Capture the cell that displays the provided text and extract its (X, Y) central coordinate. 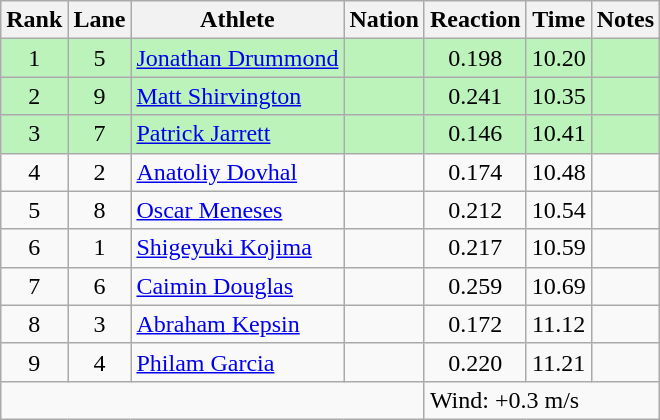
Wind: +0.3 m/s (542, 400)
11.12 (558, 324)
Athlete (238, 20)
11.21 (558, 362)
Notes (625, 20)
Philam Garcia (238, 362)
0.217 (475, 248)
0.259 (475, 286)
Patrick Jarrett (238, 134)
10.54 (558, 210)
0.198 (475, 58)
Rank (34, 20)
Caimin Douglas (238, 286)
0.146 (475, 134)
10.59 (558, 248)
10.20 (558, 58)
Jonathan Drummond (238, 58)
0.174 (475, 172)
0.212 (475, 210)
Shigeyuki Kojima (238, 248)
Anatoliy Dovhal (238, 172)
Nation (384, 20)
10.41 (558, 134)
Reaction (475, 20)
Matt Shirvington (238, 96)
0.220 (475, 362)
Lane (100, 20)
10.35 (558, 96)
10.69 (558, 286)
0.172 (475, 324)
Oscar Meneses (238, 210)
0.241 (475, 96)
Time (558, 20)
10.48 (558, 172)
Abraham Kepsin (238, 324)
